Determine the (X, Y) coordinate at the center of the cell enclosing the given text.  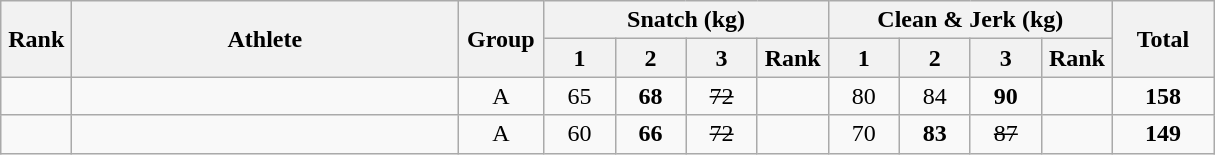
158 (1162, 96)
70 (864, 134)
66 (650, 134)
83 (934, 134)
149 (1162, 134)
Athlete (265, 39)
Clean & Jerk (kg) (970, 20)
Snatch (kg) (686, 20)
65 (580, 96)
Group (501, 39)
68 (650, 96)
84 (934, 96)
90 (1006, 96)
87 (1006, 134)
80 (864, 96)
60 (580, 134)
Total (1162, 39)
